Output the (x, y) coordinate of the center of the cell containing the given text.  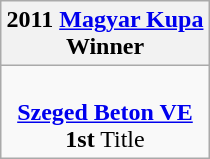
Szeged Beton VE1st Title (105, 112)
2011 Magyar KupaWinner (105, 34)
